Output the (x, y) coordinate of the center of the cell containing the given text.  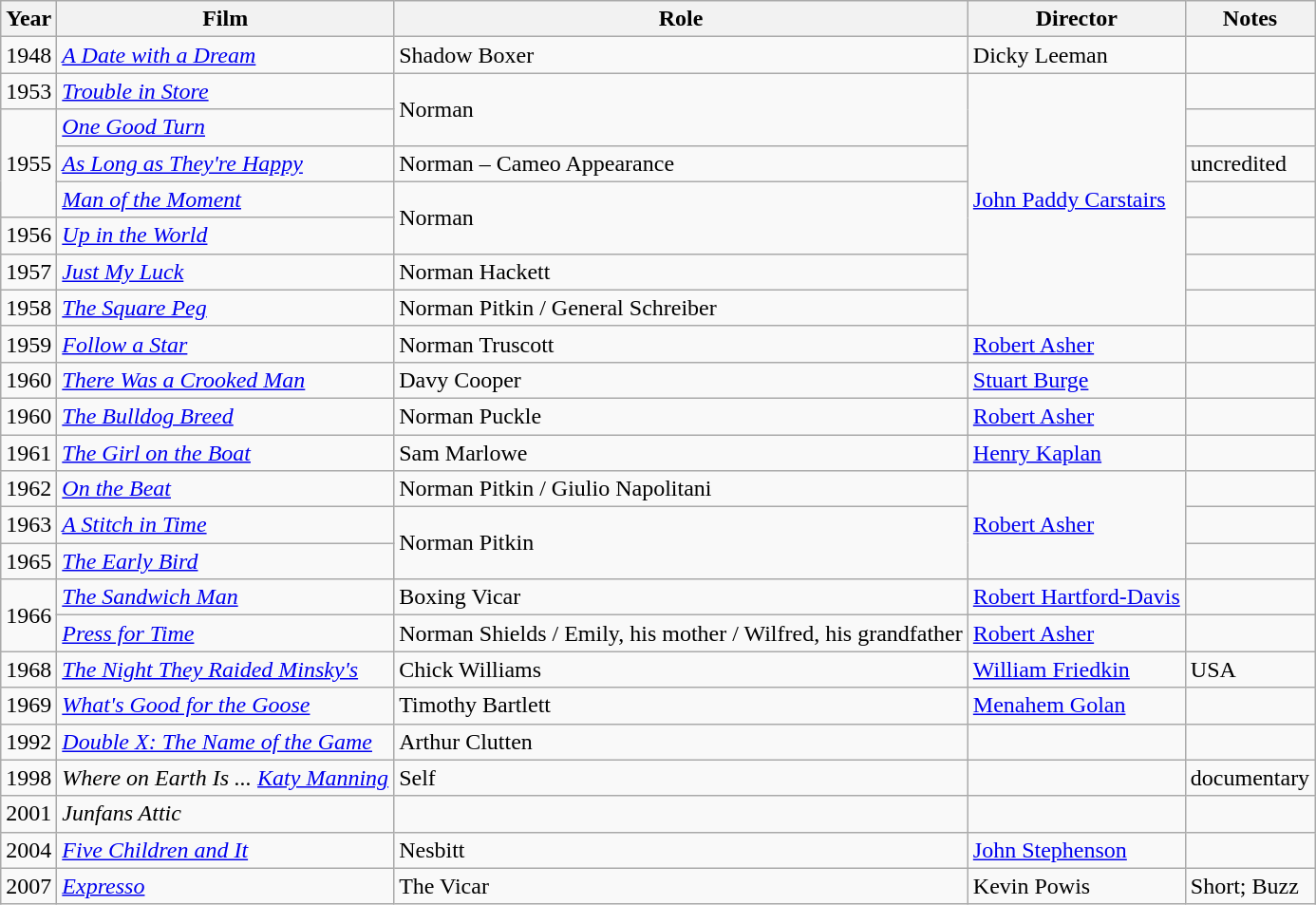
2007 (28, 886)
Henry Kaplan (1077, 453)
Chick Williams (682, 669)
Year (28, 19)
The Square Peg (226, 308)
1955 (28, 163)
The Night They Raided Minsky's (226, 669)
Short; Buzz (1250, 886)
1965 (28, 561)
Norman Truscott (682, 344)
John Stephenson (1077, 850)
Self (682, 778)
Kevin Powis (1077, 886)
Double X: The Name of the Game (226, 742)
There Was a Crooked Man (226, 380)
1957 (28, 272)
William Friedkin (1077, 669)
Follow a Star (226, 344)
Boxing Vicar (682, 597)
Press for Time (226, 633)
Norman Hackett (682, 272)
Timothy Bartlett (682, 706)
1953 (28, 91)
USA (1250, 669)
Shadow Boxer (682, 55)
A Stitch in Time (226, 525)
Just My Luck (226, 272)
The Vicar (682, 886)
Notes (1250, 19)
1961 (28, 453)
1968 (28, 669)
2001 (28, 814)
One Good Turn (226, 127)
Robert Hartford-Davis (1077, 597)
The Bulldog Breed (226, 416)
Norman Shields / Emily, his mother / Wilfred, his grandfather (682, 633)
1966 (28, 615)
Man of the Moment (226, 199)
Five Children and It (226, 850)
Nesbitt (682, 850)
Norman – Cameo Appearance (682, 163)
Norman Pitkin (682, 543)
Dicky Leeman (1077, 55)
The Early Bird (226, 561)
The Girl on the Boat (226, 453)
1956 (28, 236)
Stuart Burge (1077, 380)
Expresso (226, 886)
On the Beat (226, 489)
Film (226, 19)
uncredited (1250, 163)
Director (1077, 19)
2004 (28, 850)
1962 (28, 489)
The Sandwich Man (226, 597)
1969 (28, 706)
documentary (1250, 778)
1948 (28, 55)
1992 (28, 742)
Norman Pitkin / General Schreiber (682, 308)
Where on Earth Is ... Katy Manning (226, 778)
A Date with a Dream (226, 55)
Arthur Clutten (682, 742)
1998 (28, 778)
Sam Marlowe (682, 453)
John Paddy Carstairs (1077, 199)
Davy Cooper (682, 380)
1959 (28, 344)
Trouble in Store (226, 91)
Menahem Golan (1077, 706)
Norman Puckle (682, 416)
What's Good for the Goose (226, 706)
1958 (28, 308)
Up in the World (226, 236)
As Long as They're Happy (226, 163)
Role (682, 19)
Junfans Attic (226, 814)
1963 (28, 525)
Norman Pitkin / Giulio Napolitani (682, 489)
